Identify which cell holds the provided text, then report its [x, y] central coordinate. 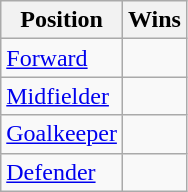
Goalkeeper [62, 134]
Midfielder [62, 96]
Wins [154, 20]
Forward [62, 58]
Position [62, 20]
Defender [62, 172]
